Identify which cell holds the provided text, then report its [X, Y] central coordinate. 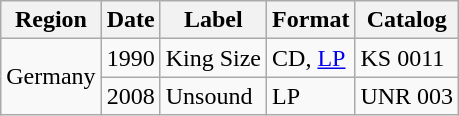
King Size [213, 58]
Region [51, 20]
Unsound [213, 96]
KS 0011 [407, 58]
Format [311, 20]
Catalog [407, 20]
Date [130, 20]
Germany [51, 77]
2008 [130, 96]
1990 [130, 58]
LP [311, 96]
CD, LP [311, 58]
UNR 003 [407, 96]
Label [213, 20]
